Extract the (X, Y) coordinate from the center of the cell holding the provided text.  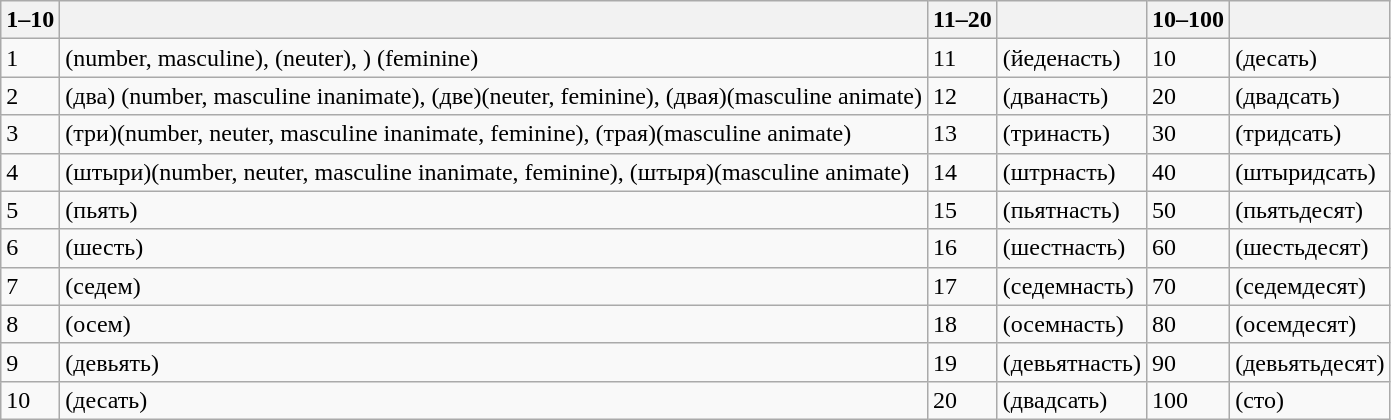
(осемнасть) (1072, 324)
(девьятнасть) (1072, 362)
(шесть) (494, 248)
8 (30, 324)
(тринасть) (1072, 134)
14 (962, 172)
(седемдесят) (1310, 286)
17 (962, 286)
11 (962, 58)
6 (30, 248)
5 (30, 210)
(йеденасть) (1072, 58)
18 (962, 324)
80 (1188, 324)
(штыри)(number, neuter, masculine inanimate, feminine), (штыря)(masculine animate) (494, 172)
(пьять) (494, 210)
(три)(number, neuter, masculine inanimate, feminine), (трая)(masculine animate) (494, 134)
(осем) (494, 324)
50 (1188, 210)
9 (30, 362)
(штыридсать) (1310, 172)
(осемдесят) (1310, 324)
1 (30, 58)
3 (30, 134)
(два) (number, masculine inanimate), (две)(neuter, feminine), (двая)(masculine animate) (494, 96)
(тридсать) (1310, 134)
60 (1188, 248)
40 (1188, 172)
(шестьдесят) (1310, 248)
(девьятьдесят) (1310, 362)
(штрнасть) (1072, 172)
30 (1188, 134)
(седемнасть) (1072, 286)
(пьятнасть) (1072, 210)
11–20 (962, 20)
100 (1188, 400)
13 (962, 134)
(пьятьдесят) (1310, 210)
12 (962, 96)
(сто) (1310, 400)
10–100 (1188, 20)
15 (962, 210)
(дванасть) (1072, 96)
4 (30, 172)
2 (30, 96)
16 (962, 248)
(девьять) (494, 362)
7 (30, 286)
(шестнасть) (1072, 248)
19 (962, 362)
(number, masculine), (neuter), ) (feminine) (494, 58)
(седем) (494, 286)
1–10 (30, 20)
90 (1188, 362)
70 (1188, 286)
